For the text-containing cell, return its midpoint in (X, Y) coordinate format. 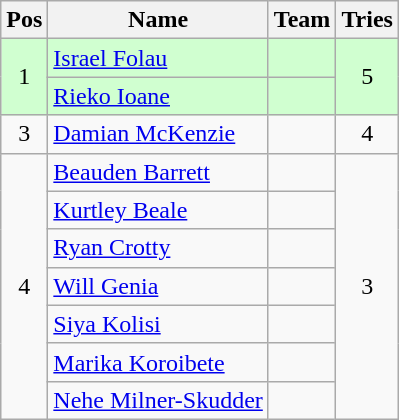
Siya Kolisi (158, 324)
Marika Koroibete (158, 362)
Damian McKenzie (158, 134)
Ryan Crotty (158, 248)
Rieko Ioane (158, 96)
Israel Folau (158, 58)
Team (302, 20)
Name (158, 20)
Nehe Milner-Skudder (158, 400)
Beauden Barrett (158, 172)
Tries (368, 20)
Will Genia (158, 286)
5 (368, 77)
Pos (24, 20)
1 (24, 77)
Kurtley Beale (158, 210)
